Find where the given text appears and provide that cell's center as [x, y] coordinate. 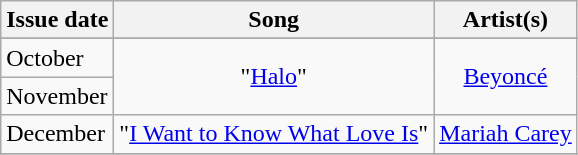
October [58, 58]
Artist(s) [506, 20]
"I Want to Know What Love Is" [274, 134]
"Halo" [274, 77]
Song [274, 20]
December [58, 134]
Issue date [58, 20]
Beyoncé [506, 77]
Mariah Carey [506, 134]
November [58, 96]
